Provide the [x, y] coordinate of the cell's center where the given text is located.  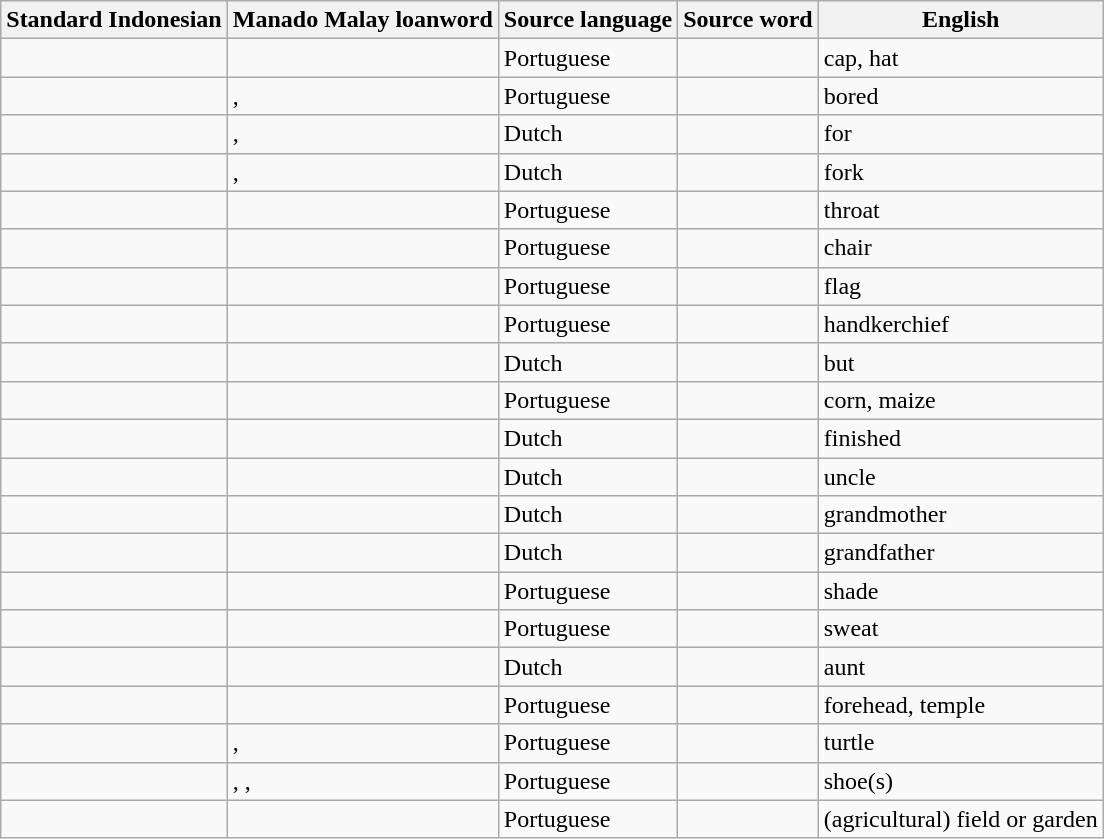
cap, hat [960, 58]
sweat [960, 629]
bored [960, 96]
Manado Malay loanword [362, 20]
grandfather [960, 553]
throat [960, 210]
Standard Indonesian [114, 20]
shade [960, 591]
Source word [748, 20]
shoe(s) [960, 781]
but [960, 362]
handkerchief [960, 324]
Source language [588, 20]
, , [362, 781]
uncle [960, 477]
for [960, 134]
flag [960, 286]
English [960, 20]
aunt [960, 667]
finished [960, 438]
grandmother [960, 515]
turtle [960, 743]
forehead, temple [960, 705]
fork [960, 172]
chair [960, 248]
(agricultural) field or garden [960, 819]
corn, maize [960, 400]
